Provide the [x, y] coordinate of the cell's center where the given text is located.  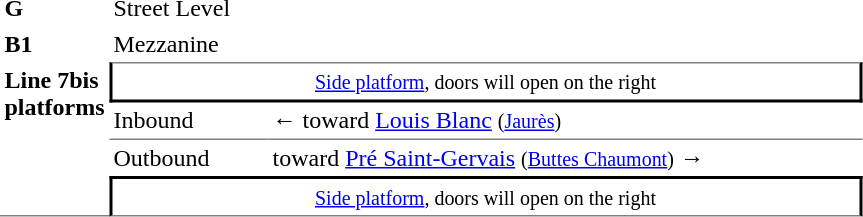
Inbound [188, 121]
toward Pré Saint-Gervais (Buttes Chaumont) → [565, 158]
Outbound [188, 158]
Mezzanine [188, 44]
← toward Louis Blanc (Jaurès) [565, 121]
B1 [54, 44]
Line 7bis platforms [54, 139]
